Output the (x, y) coordinate of the center of the cell containing the given text.  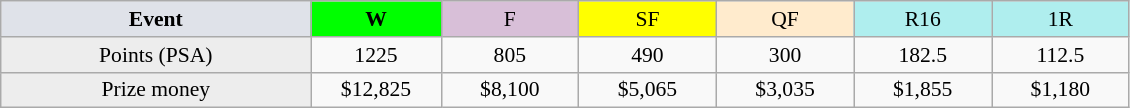
$8,100 (510, 90)
SF (648, 19)
1R (1061, 19)
490 (648, 55)
$5,065 (648, 90)
805 (510, 55)
1225 (376, 55)
300 (785, 55)
R16 (923, 19)
$1,855 (923, 90)
Event (156, 19)
$1,180 (1061, 90)
182.5 (923, 55)
F (510, 19)
Points (PSA) (156, 55)
QF (785, 19)
$12,825 (376, 90)
W (376, 19)
112.5 (1061, 55)
$3,035 (785, 90)
Prize money (156, 90)
